Return [x, y] of the center of cell containing provided text 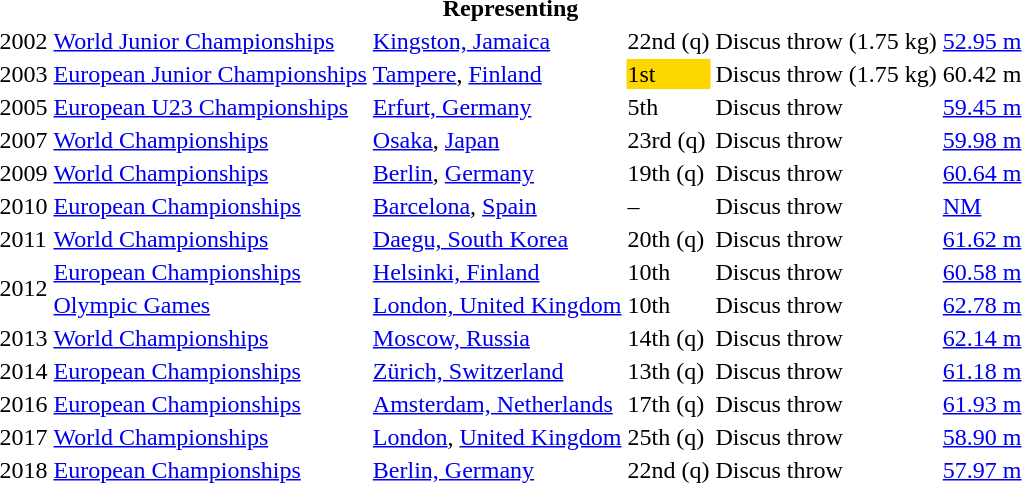
19th (q) [668, 173]
Amsterdam, Netherlands [497, 404]
23rd (q) [668, 140]
Kingston, Jamaica [497, 41]
20th (q) [668, 239]
13th (q) [668, 371]
Moscow, Russia [497, 338]
5th [668, 107]
Daegu, South Korea [497, 239]
European U23 Championships [210, 107]
– [668, 206]
Osaka, Japan [497, 140]
European Junior Championships [210, 74]
Helsinki, Finland [497, 272]
Berlin, Germany [497, 173]
25th (q) [668, 437]
17th (q) [668, 404]
Barcelona, Spain [497, 206]
Olympic Games [210, 305]
Zürich, Switzerland [497, 371]
14th (q) [668, 338]
22nd (q) [668, 41]
Erfurt, Germany [497, 107]
World Junior Championships [210, 41]
Tampere, Finland [497, 74]
1st [668, 74]
